Pinpoint the cell where the given text exists, returning its (X, Y) midpoint coordinate. 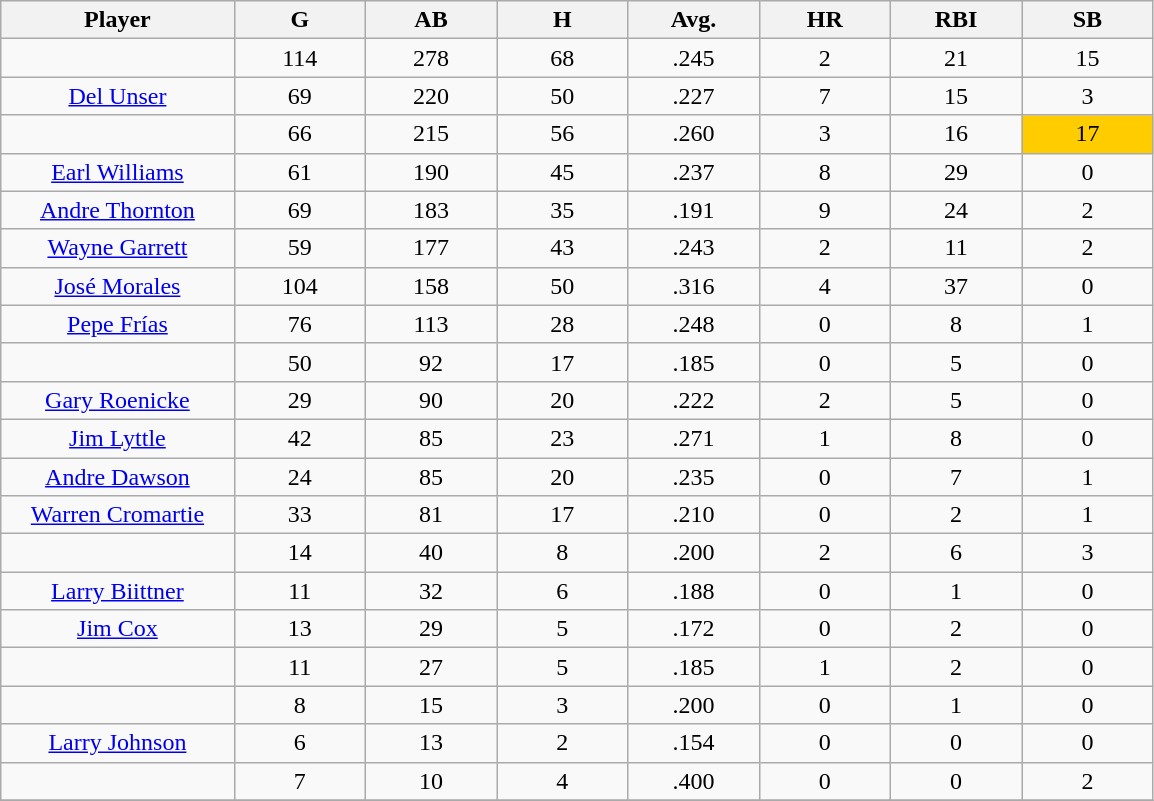
183 (430, 210)
10 (430, 781)
177 (430, 248)
Gary Roenicke (118, 400)
33 (300, 515)
Jim Cox (118, 629)
Larry Johnson (118, 743)
35 (562, 210)
.248 (694, 324)
.271 (694, 438)
.316 (694, 286)
Larry Biittner (118, 591)
9 (824, 210)
32 (430, 591)
.235 (694, 477)
37 (956, 286)
AB (430, 20)
.210 (694, 515)
278 (430, 58)
45 (562, 172)
92 (430, 362)
81 (430, 515)
.400 (694, 781)
27 (430, 667)
Wayne Garrett (118, 248)
40 (430, 553)
.154 (694, 743)
.260 (694, 134)
RBI (956, 20)
220 (430, 96)
Pepe Frías (118, 324)
42 (300, 438)
.245 (694, 58)
104 (300, 286)
61 (300, 172)
114 (300, 58)
14 (300, 553)
68 (562, 58)
Warren Cromartie (118, 515)
158 (430, 286)
28 (562, 324)
.188 (694, 591)
90 (430, 400)
215 (430, 134)
113 (430, 324)
.227 (694, 96)
SB (1088, 20)
56 (562, 134)
G (300, 20)
.237 (694, 172)
Del Unser (118, 96)
Player (118, 20)
16 (956, 134)
.222 (694, 400)
43 (562, 248)
Andre Thornton (118, 210)
66 (300, 134)
H (562, 20)
HR (824, 20)
.172 (694, 629)
76 (300, 324)
Earl Williams (118, 172)
José Morales (118, 286)
21 (956, 58)
Andre Dawson (118, 477)
.243 (694, 248)
59 (300, 248)
.191 (694, 210)
190 (430, 172)
Avg. (694, 20)
23 (562, 438)
Jim Lyttle (118, 438)
